Find where the given text appears and provide that cell's center as (X, Y) coordinate. 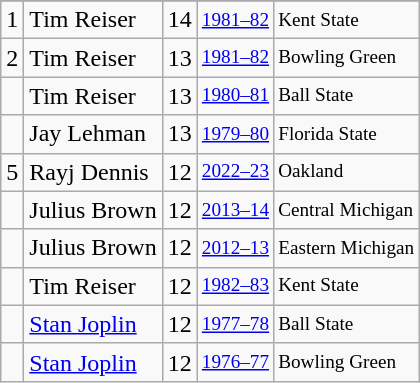
Oakland (346, 172)
Florida State (346, 134)
1976–77 (235, 362)
1977–78 (235, 324)
2013–14 (235, 210)
2012–13 (235, 248)
1980–81 (235, 96)
Rayj Dennis (93, 172)
1979–80 (235, 134)
2 (12, 58)
Eastern Michigan (346, 248)
14 (180, 20)
1 (12, 20)
2022–23 (235, 172)
Jay Lehman (93, 134)
5 (12, 172)
Central Michigan (346, 210)
1982–83 (235, 286)
